Output the (x, y) coordinate of the center of the cell containing the given text.  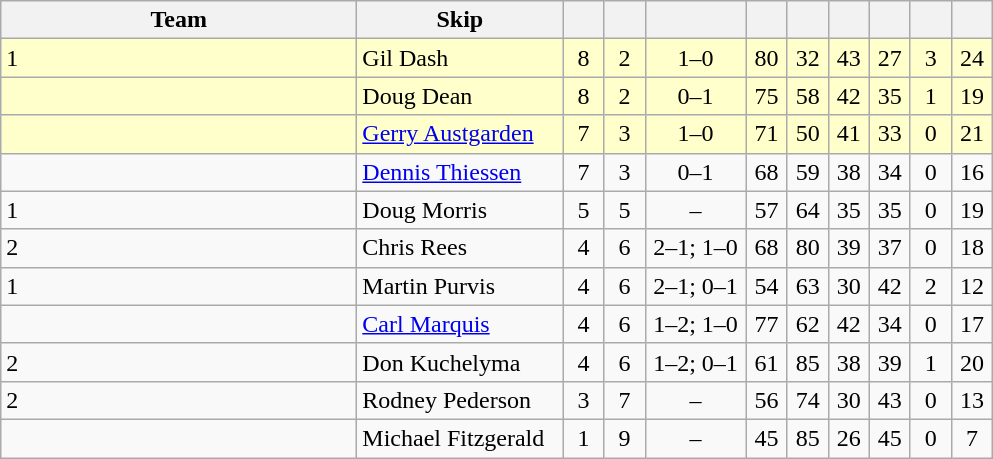
41 (848, 134)
Team (179, 20)
64 (808, 210)
2–1; 1–0 (696, 248)
2–1; 0–1 (696, 286)
Carl Marquis (460, 324)
27 (890, 58)
Don Kuchelyma (460, 362)
57 (766, 210)
Michael Fitzgerald (460, 438)
26 (848, 438)
63 (808, 286)
1–2; 0–1 (696, 362)
24 (972, 58)
37 (890, 248)
Doug Dean (460, 96)
54 (766, 286)
Martin Purvis (460, 286)
58 (808, 96)
16 (972, 172)
62 (808, 324)
74 (808, 400)
56 (766, 400)
77 (766, 324)
59 (808, 172)
Gil Dash (460, 58)
21 (972, 134)
13 (972, 400)
20 (972, 362)
9 (624, 438)
Doug Morris (460, 210)
Rodney Pederson (460, 400)
61 (766, 362)
33 (890, 134)
Chris Rees (460, 248)
Dennis Thiessen (460, 172)
75 (766, 96)
Gerry Austgarden (460, 134)
1–2; 1–0 (696, 324)
50 (808, 134)
32 (808, 58)
71 (766, 134)
18 (972, 248)
12 (972, 286)
Skip (460, 20)
17 (972, 324)
